Determine the [X, Y] coordinate at the center of the cell enclosing the given text.  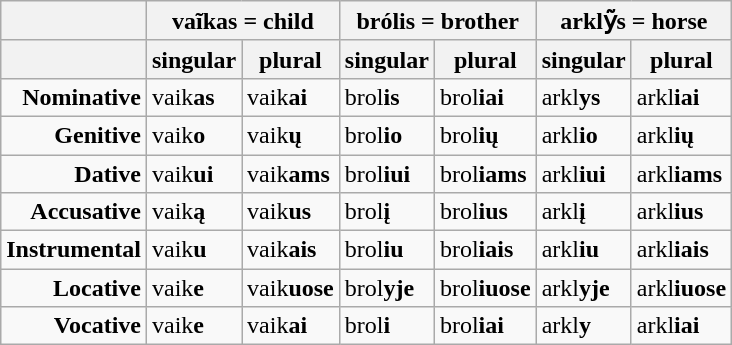
vaikuose [291, 288]
Genitive [74, 135]
vaikas [194, 97]
vaikus [291, 212]
vaiką [194, 212]
arkliuose [681, 288]
Dative [74, 173]
arklį [584, 212]
vaikų [291, 135]
arkliui [584, 173]
vaĩkas = child [242, 21]
arkliu [584, 250]
arklỹs = horse [634, 21]
brolio [386, 135]
brolius [485, 212]
Locative [74, 288]
brolis [386, 97]
brolyje [386, 288]
vaiko [194, 135]
Nominative [74, 97]
arkliams [681, 173]
Vocative [74, 326]
arklys [584, 97]
vaikui [194, 173]
arklio [584, 135]
broliu [386, 250]
broliams [485, 173]
brolių [485, 135]
broliais [485, 250]
brólis = brother [438, 21]
vaiku [194, 250]
Accusative [74, 212]
arkly [584, 326]
broliui [386, 173]
arkliais [681, 250]
arklyje [584, 288]
vaikams [291, 173]
vaikais [291, 250]
Instrumental [74, 250]
brolį [386, 212]
broli [386, 326]
arklius [681, 212]
broliuose [485, 288]
arklių [681, 135]
